Locate the cell with the specified text and output its (X, Y) center coordinate. 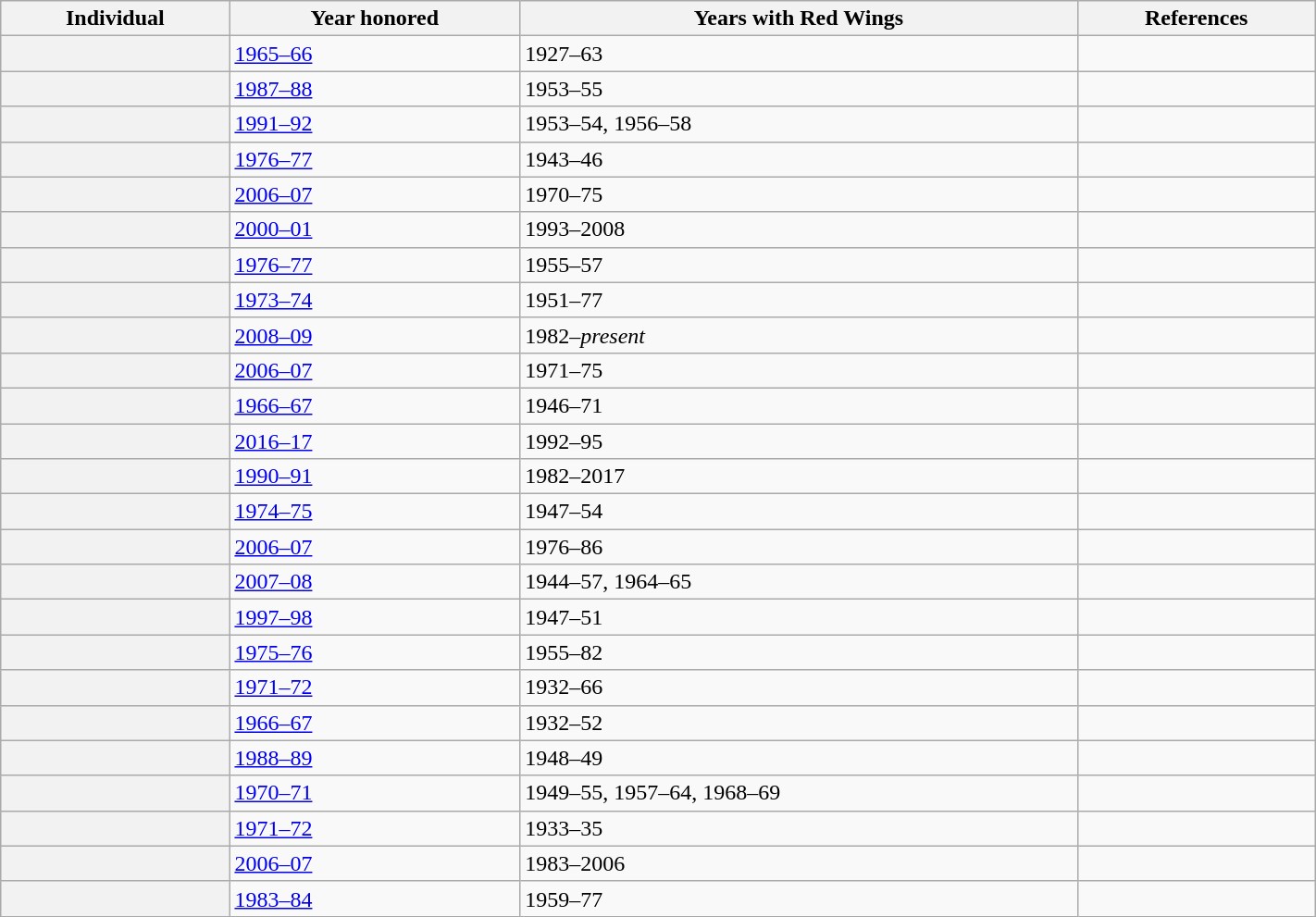
1949–55, 1957–64, 1968–69 (799, 793)
1932–66 (799, 688)
1983–84 (375, 898)
1955–82 (799, 652)
1953–54, 1956–58 (799, 124)
1974–75 (375, 512)
1947–54 (799, 512)
1951–77 (799, 300)
1943–46 (799, 159)
1993–2008 (799, 229)
1965–66 (375, 54)
1946–71 (799, 405)
1932–52 (799, 723)
1970–71 (375, 793)
1927–63 (799, 54)
1988–89 (375, 758)
1933–35 (799, 828)
1955–57 (799, 265)
1976–86 (799, 547)
Year honored (375, 19)
1983–2006 (799, 863)
1987–88 (375, 89)
1992–95 (799, 441)
1970–75 (799, 194)
1990–91 (375, 477)
2007–08 (375, 582)
1991–92 (375, 124)
2008–09 (375, 335)
References (1196, 19)
2016–17 (375, 441)
1982–2017 (799, 477)
1975–76 (375, 652)
Individual (115, 19)
Years with Red Wings (799, 19)
1944–57, 1964–65 (799, 582)
1948–49 (799, 758)
1997–98 (375, 617)
1947–51 (799, 617)
1959–77 (799, 898)
1971–75 (799, 370)
1973–74 (375, 300)
1982–present (799, 335)
2000–01 (375, 229)
1953–55 (799, 89)
